Find where the given text appears and provide that cell's center as [x, y] coordinate. 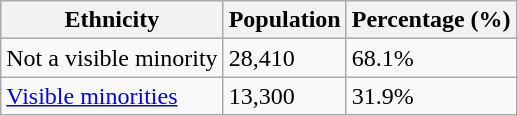
Population [284, 20]
13,300 [284, 96]
31.9% [431, 96]
Percentage (%) [431, 20]
Ethnicity [112, 20]
Not a visible minority [112, 58]
68.1% [431, 58]
28,410 [284, 58]
Visible minorities [112, 96]
